Determine the [X, Y] coordinate at the center of the cell enclosing the given text.  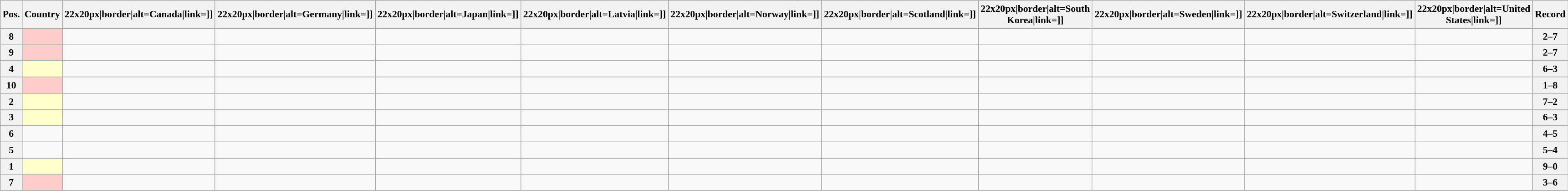
3 [11, 118]
22x20px|border|alt=United States|link=]] [1474, 15]
10 [11, 85]
9 [11, 53]
7–2 [1550, 102]
1 [11, 166]
22x20px|border|alt=Norway|link=]] [745, 15]
Record [1550, 15]
5–4 [1550, 150]
22x20px|border|alt=Japan|link=]] [448, 15]
22x20px|border|alt=Sweden|link=]] [1168, 15]
7 [11, 183]
22x20px|border|alt=Canada|link=]] [139, 15]
Pos. [11, 15]
6 [11, 134]
1–8 [1550, 85]
22x20px|border|alt=Switzerland|link=]] [1330, 15]
9–0 [1550, 166]
4–5 [1550, 134]
Country [42, 15]
22x20px|border|alt=South Korea|link=]] [1035, 15]
22x20px|border|alt=Germany|link=]] [295, 15]
3–6 [1550, 183]
4 [11, 69]
5 [11, 150]
8 [11, 36]
22x20px|border|alt=Latvia|link=]] [595, 15]
22x20px|border|alt=Scotland|link=]] [900, 15]
2 [11, 102]
